Find where the given text appears and provide that cell's center as [x, y] coordinate. 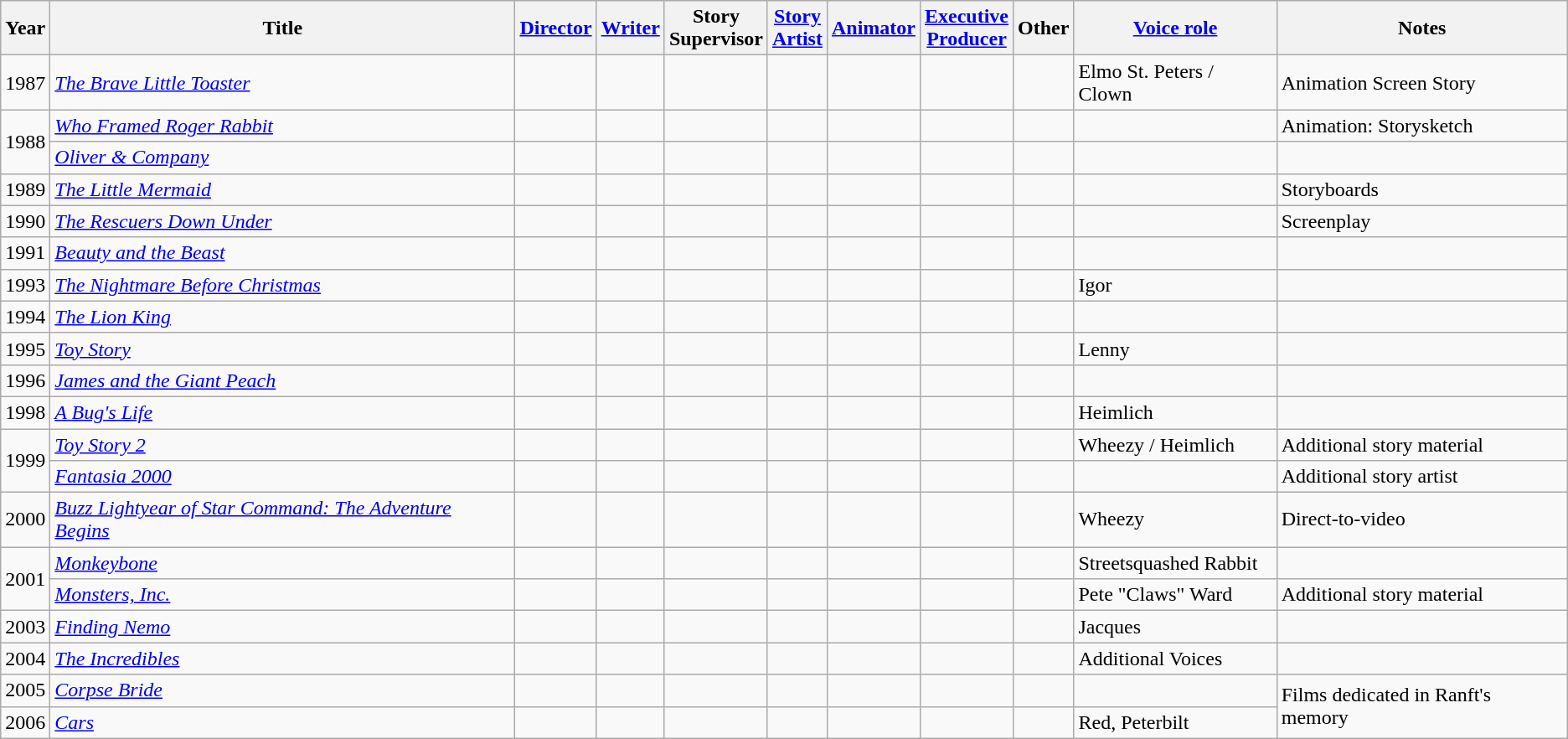
The Lion King [283, 317]
Toy Story 2 [283, 445]
2006 [25, 722]
The Little Mermaid [283, 189]
Monsters, Inc. [283, 595]
1991 [25, 253]
2001 [25, 579]
The Rescuers Down Under [283, 221]
2005 [25, 690]
Finding Nemo [283, 627]
Animation: Storysketch [1422, 126]
Direct-to-video [1422, 519]
Wheezy / Heimlich [1175, 445]
Voice role [1175, 28]
Buzz Lightyear of Star Command: The Adventure Begins [283, 519]
1995 [25, 349]
1993 [25, 285]
Jacques [1175, 627]
1990 [25, 221]
Notes [1422, 28]
The Brave Little Toaster [283, 82]
1998 [25, 412]
Streetsquashed Rabbit [1175, 563]
Pete "Claws" Ward [1175, 595]
Additional Voices [1175, 659]
The Nightmare Before Christmas [283, 285]
StorySupervisor [715, 28]
Oliver & Company [283, 158]
Animator [873, 28]
Director [556, 28]
Wheezy [1175, 519]
StoryArtist [797, 28]
Films dedicated in Ranft's memory [1422, 706]
Fantasia 2000 [283, 477]
James and the Giant Peach [283, 380]
1988 [25, 142]
Igor [1175, 285]
Monkeybone [283, 563]
Writer [630, 28]
1996 [25, 380]
Who Framed Roger Rabbit [283, 126]
Screenplay [1422, 221]
The Incredibles [283, 659]
Other [1044, 28]
2003 [25, 627]
Lenny [1175, 349]
Elmo St. Peters / Clown [1175, 82]
1989 [25, 189]
A Bug's Life [283, 412]
2000 [25, 519]
Red, Peterbilt [1175, 722]
Corpse Bride [283, 690]
Additional story artist [1422, 477]
Animation Screen Story [1422, 82]
1994 [25, 317]
1999 [25, 461]
Storyboards [1422, 189]
ExecutiveProducer [967, 28]
2004 [25, 659]
Beauty and the Beast [283, 253]
Cars [283, 722]
Toy Story [283, 349]
1987 [25, 82]
Title [283, 28]
Heimlich [1175, 412]
Year [25, 28]
